From the cell containing the given text, extract its center point as (X, Y) coordinate. 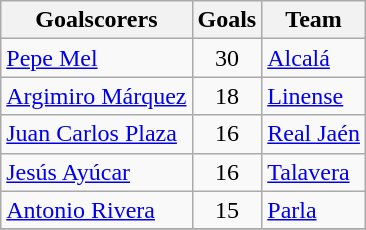
Team (314, 20)
Goalscorers (96, 20)
Juan Carlos Plaza (96, 134)
Pepe Mel (96, 58)
15 (227, 210)
Antonio Rivera (96, 210)
Alcalá (314, 58)
30 (227, 58)
Goals (227, 20)
Talavera (314, 172)
Argimiro Márquez (96, 96)
Linense (314, 96)
Real Jaén (314, 134)
Parla (314, 210)
18 (227, 96)
Jesús Ayúcar (96, 172)
